Search for the cell housing the specified text and yield its (x, y) center coordinate. 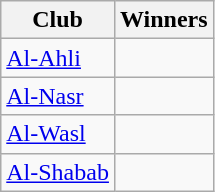
Al-Ahli (58, 58)
Winners (164, 20)
Al-Nasr (58, 96)
Al-Shabab (58, 172)
Al-Wasl (58, 134)
Club (58, 20)
